Find where the given text appears and provide that cell's center as [X, Y] coordinate. 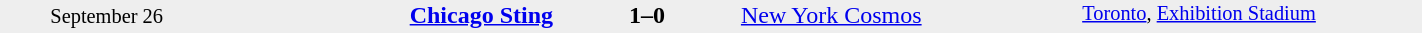
New York Cosmos [910, 15]
1–0 [648, 15]
Chicago Sting [384, 15]
Toronto, Exhibition Stadium [1252, 16]
September 26 [106, 16]
